Return [x, y] of the center of cell containing provided text 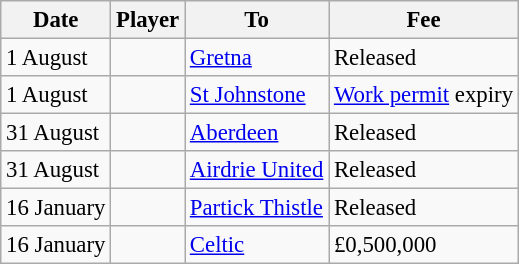
£0,500,000 [424, 245]
Work permit expiry [424, 95]
Date [56, 20]
Partick Thistle [257, 208]
Fee [424, 20]
St Johnstone [257, 95]
To [257, 20]
Gretna [257, 58]
Aberdeen [257, 133]
Player [148, 20]
Airdrie United [257, 170]
Celtic [257, 245]
